Locate the cell with the specified text and output its [X, Y] center coordinate. 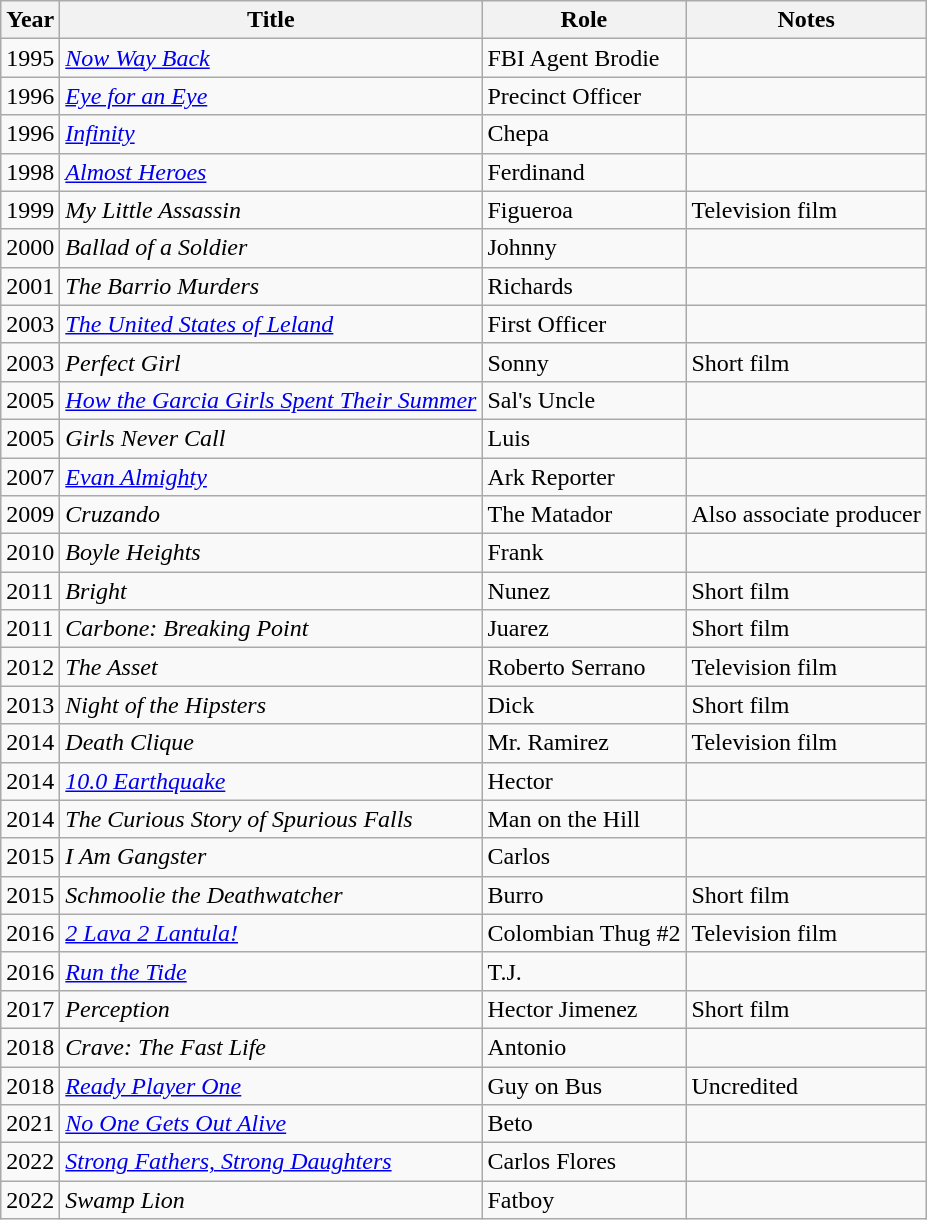
2013 [30, 705]
10.0 Earthquake [271, 781]
My Little Assassin [271, 210]
Ready Player One [271, 1085]
Cruzando [271, 515]
Notes [806, 20]
Title [271, 20]
Juarez [584, 629]
Nunez [584, 591]
Strong Fathers, Strong Daughters [271, 1162]
Burro [584, 895]
Carbone: Breaking Point [271, 629]
Perfect Girl [271, 362]
Girls Never Call [271, 438]
Hector Jimenez [584, 1009]
Ark Reporter [584, 477]
Chepa [584, 134]
Fatboy [584, 1200]
Eye for an Eye [271, 96]
Death Clique [271, 743]
The Matador [584, 515]
Hector [584, 781]
Ferdinand [584, 172]
Bright [271, 591]
Night of the Hipsters [271, 705]
Schmoolie the Deathwatcher [271, 895]
FBI Agent Brodie [584, 58]
Dick [584, 705]
2012 [30, 667]
Sonny [584, 362]
Perception [271, 1009]
Boyle Heights [271, 553]
Beto [584, 1124]
T.J. [584, 971]
2017 [30, 1009]
2000 [30, 248]
Precinct Officer [584, 96]
How the Garcia Girls Spent Their Summer [271, 400]
2001 [30, 286]
Role [584, 20]
1999 [30, 210]
Carlos [584, 857]
Colombian Thug #2 [584, 933]
Sal's Uncle [584, 400]
Year [30, 20]
Johnny [584, 248]
Figueroa [584, 210]
Also associate producer [806, 515]
Uncredited [806, 1085]
1998 [30, 172]
I Am Gangster [271, 857]
Guy on Bus [584, 1085]
First Officer [584, 324]
The United States of Leland [271, 324]
Almost Heroes [271, 172]
Crave: The Fast Life [271, 1047]
Richards [584, 286]
Evan Almighty [271, 477]
Luis [584, 438]
2021 [30, 1124]
No One Gets Out Alive [271, 1124]
Infinity [271, 134]
Ballad of a Soldier [271, 248]
The Asset [271, 667]
The Barrio Murders [271, 286]
Man on the Hill [584, 819]
Antonio [584, 1047]
The Curious Story of Spurious Falls [271, 819]
1995 [30, 58]
Carlos Flores [584, 1162]
2010 [30, 553]
Frank [584, 553]
Swamp Lion [271, 1200]
Now Way Back [271, 58]
2007 [30, 477]
2 Lava 2 Lantula! [271, 933]
2009 [30, 515]
Roberto Serrano [584, 667]
Mr. Ramirez [584, 743]
Run the Tide [271, 971]
